Scan for the cell matching the given text and deliver its (X, Y) coordinate at center. 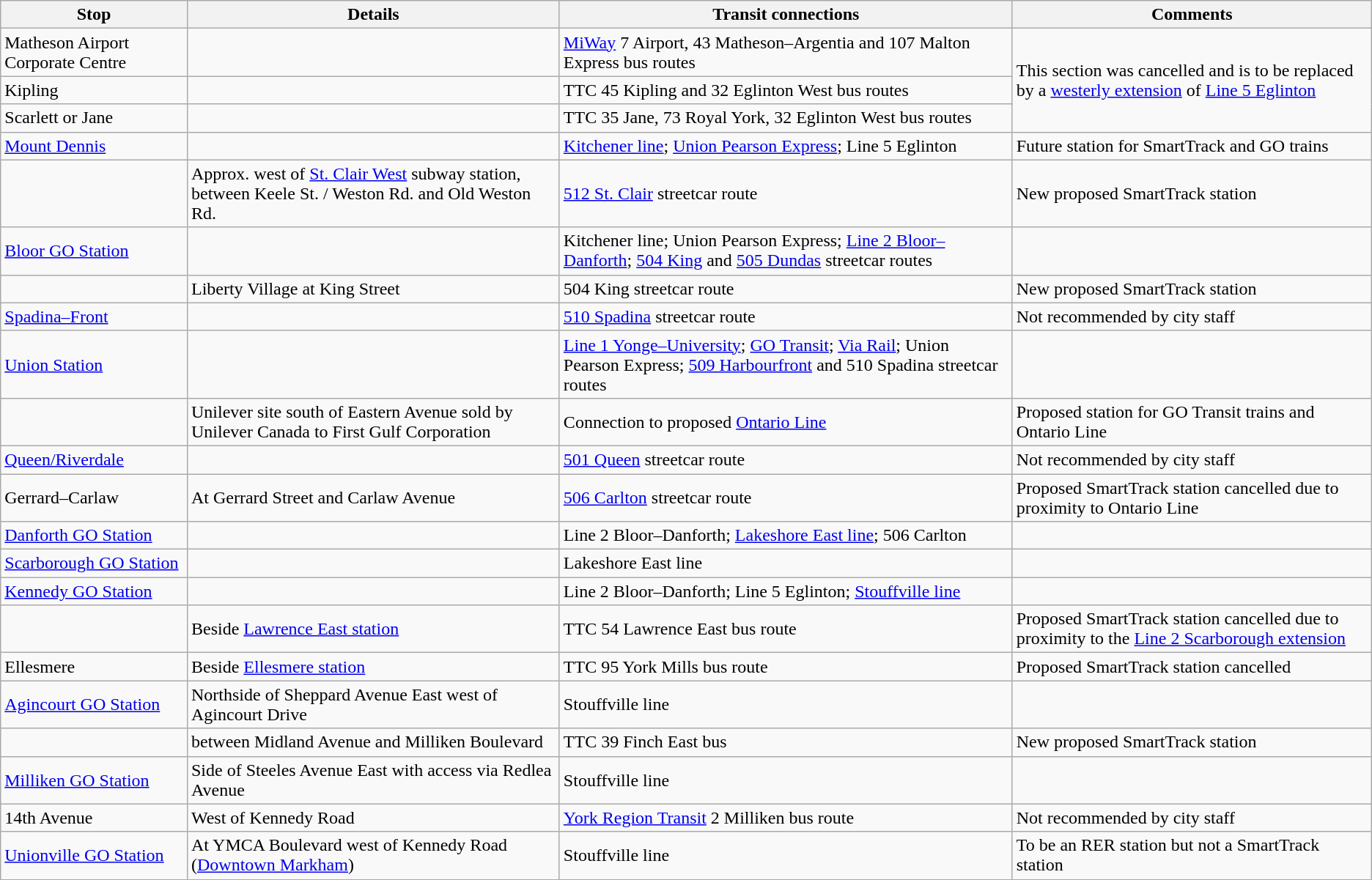
501 Queen streetcar route (786, 459)
512 St. Clair streetcar route (786, 193)
Beside Lawrence East station (373, 629)
At YMCA Boulevard west of Kennedy Road (Downtown Markham) (373, 856)
Kitchener line; Union Pearson Express; Line 5 Eglinton (786, 146)
Milliken GO Station (94, 780)
Kennedy GO Station (94, 591)
Beside Ellesmere station (373, 667)
Stop (94, 15)
Approx. west of St. Clair West subway station, between Keele St. / Weston Rd. and Old Weston Rd. (373, 193)
TTC 35 Jane, 73 Royal York, 32 Eglinton West bus routes (786, 118)
Line 2 Bloor–Danforth; Line 5 Eglinton; Stouffville line (786, 591)
York Region Transit 2 Milliken bus route (786, 818)
Comments (1192, 15)
510 Spadina streetcar route (786, 317)
Details (373, 15)
TTC 45 Kipling and 32 Eglinton West bus routes (786, 90)
Line 2 Bloor–Danforth; Lakeshore East line; 506 Carlton (786, 536)
TTC 54 Lawrence East bus route (786, 629)
TTC 95 York Mills bus route (786, 667)
Liberty Village at King Street (373, 289)
Connection to proposed Ontario Line (786, 422)
Proposed SmartTrack station cancelled due to proximity to the Line 2 Scarborough extension (1192, 629)
Future station for SmartTrack and GO trains (1192, 146)
To be an RER station but not a SmartTrack station (1192, 856)
Line 1 Yonge–University; GO Transit; Via Rail; Union Pearson Express; 509 Harbourfront and 510 Spadina streetcar routes (786, 364)
Scarborough GO Station (94, 563)
West of Kennedy Road (373, 818)
This section was cancelled and is to be replaced by a westerly extension of Line 5 Eglinton (1192, 81)
Proposed station for GO Transit trains and Ontario Line (1192, 422)
Gerrard–Carlaw (94, 497)
Kipling (94, 90)
between Midland Avenue and Milliken Boulevard (373, 742)
Bloor GO Station (94, 251)
506 Carlton streetcar route (786, 497)
Union Station (94, 364)
Unionville GO Station (94, 856)
MiWay 7 Airport, 43 Matheson–Argentia and 107 Malton Express bus routes (786, 53)
Proposed SmartTrack station cancelled (1192, 667)
Mount Dennis (94, 146)
Transit connections (786, 15)
Matheson Airport Corporate Centre (94, 53)
Kitchener line; Union Pearson Express; Line 2 Bloor–Danforth; 504 King and 505 Dundas streetcar routes (786, 251)
Proposed SmartTrack station cancelled due to proximity to Ontario Line (1192, 497)
Northside of Sheppard Avenue East west of Agincourt Drive (373, 705)
14th Avenue (94, 818)
Danforth GO Station (94, 536)
Agincourt GO Station (94, 705)
Lakeshore East line (786, 563)
Ellesmere (94, 667)
Side of Steeles Avenue East with access via Redlea Avenue (373, 780)
Unilever site south of Eastern Avenue sold by Unilever Canada to First Gulf Corporation (373, 422)
504 King streetcar route (786, 289)
At Gerrard Street and Carlaw Avenue (373, 497)
TTC 39 Finch East bus (786, 742)
Scarlett or Jane (94, 118)
Queen/Riverdale (94, 459)
Spadina–Front (94, 317)
